From the cell containing the given text, extract its center point as (X, Y) coordinate. 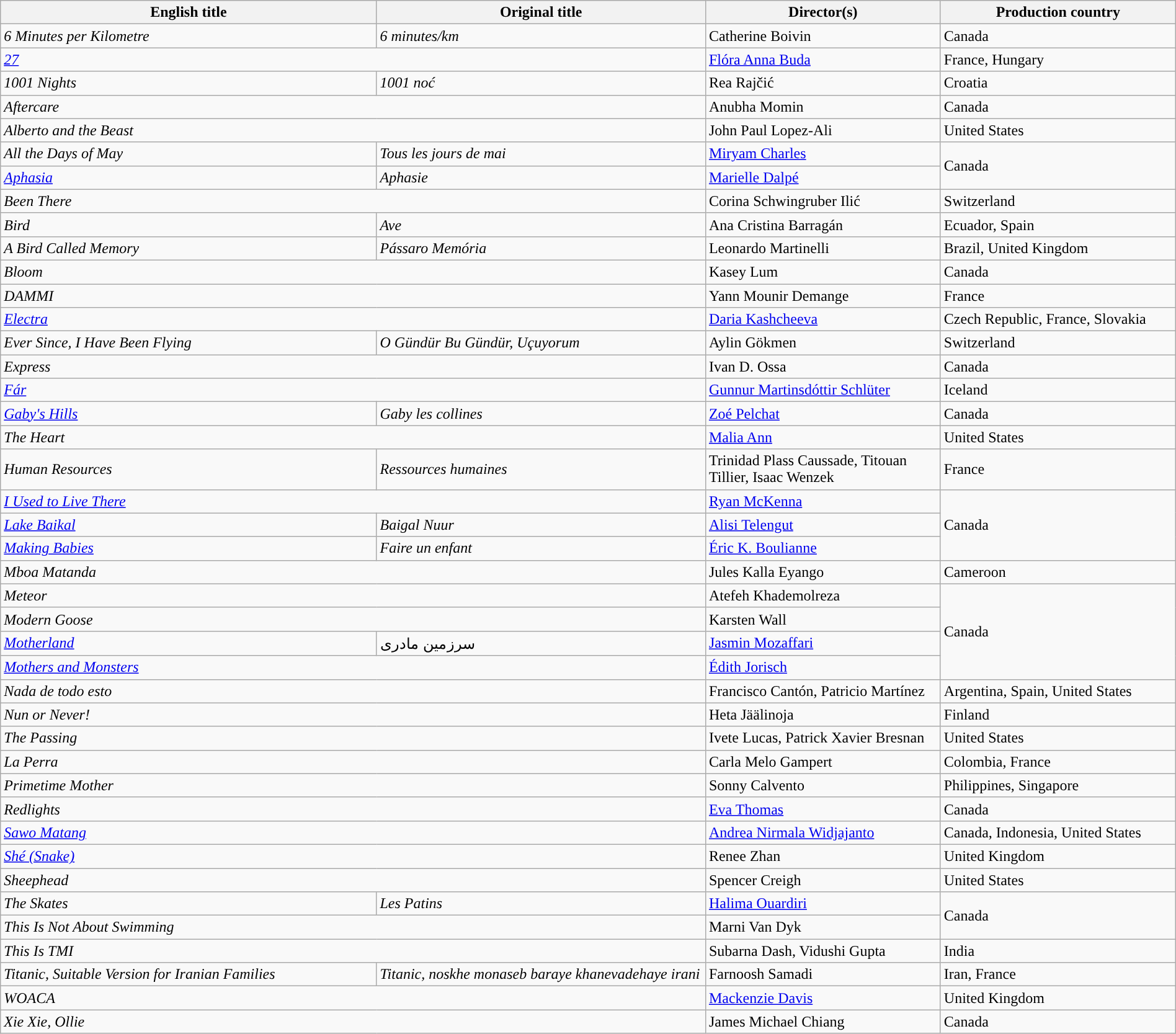
Sheephead (354, 880)
Carla Melo Gampert (822, 762)
Aphasie (541, 177)
Andrea Nirmala Widjajanto (822, 832)
Mothers and Monsters (354, 667)
Mackenzie Davis (822, 998)
Francisco Cantón, Patricio Martínez (822, 691)
Production country (1058, 12)
This Is TMI (354, 951)
Primetime Mother (354, 785)
Original title (541, 12)
Redlights (354, 809)
Malia Ann (822, 437)
A Bird Called Memory (189, 248)
The Passing (354, 738)
6 Minutes per Kilometre (189, 36)
Colombia, France (1058, 762)
I Used to Live There (354, 501)
Ivan D. Ossa (822, 367)
Making Babies (189, 548)
Cameroon (1058, 572)
Canada, Indonesia, United States (1058, 832)
Faire un enfant (541, 548)
This Is Not About Swimming (354, 927)
Ave (541, 225)
Anubha Momin (822, 107)
Jasmin Mozaffari (822, 643)
India (1058, 951)
Bloom (354, 272)
Nun or Never! (354, 715)
Meteor (354, 595)
Finland (1058, 715)
Ecuador, Spain (1058, 225)
Mboa Matanda (354, 572)
Titanic, Suitable Version for Iranian Families (189, 974)
All the Days of May (189, 154)
John Paul Lopez-Ali (822, 130)
Spencer Creigh (822, 880)
Been There (354, 201)
Iran, France (1058, 974)
27 (354, 60)
Titanic, noskhe monaseb baraye khanevadehaye irani (541, 974)
Édith Jorisch (822, 667)
Director(s) (822, 12)
Bird (189, 225)
Corina Schwingruber Ilić (822, 201)
Renee Zhan (822, 856)
Lake Baikal (189, 525)
Halima Ouardiri (822, 904)
Alberto and the Beast (354, 130)
Philippines, Singapore (1058, 785)
Daria Kashcheeva (822, 319)
France, Hungary (1058, 60)
Tous les jours de mai (541, 154)
Ressources humaines (541, 469)
Subarna Dash, Vidushi Gupta (822, 951)
Atefeh Khademolreza (822, 595)
Xie Xie, Ollie (354, 1022)
Éric K. Boulianne (822, 548)
Heta Jäälinoja (822, 715)
Argentina, Spain, United States (1058, 691)
Human Resources (189, 469)
Flóra Anna Buda (822, 60)
Farnoosh Samadi (822, 974)
WOACA (354, 998)
Ever Since, I Have Been Flying (189, 343)
Czech Republic, France, Slovakia (1058, 319)
Nada de todo esto (354, 691)
Catherine Boivin (822, 36)
Leonardo Martinelli (822, 248)
Ryan McKenna (822, 501)
Les Patins (541, 904)
Aylin Gökmen (822, 343)
Gunnur Martinsdóttir Schlüter (822, 390)
Kasey Lum (822, 272)
Yann Mounir Demange (822, 296)
1001 noć (541, 83)
Marni Van Dyk (822, 927)
Modern Goose (354, 619)
سرزمین مادری (541, 643)
Aftercare (354, 107)
The Heart (354, 437)
Rea Rajčić (822, 83)
Electra (354, 319)
Croatia (1058, 83)
Express (354, 367)
Miryam Charles (822, 154)
Sawo Matang (354, 832)
Gaby les collines (541, 414)
Baigal Nuur (541, 525)
Karsten Wall (822, 619)
Brazil, United Kingdom (1058, 248)
O Gündür Bu Gündür, Uçuyorum (541, 343)
Sonny Calvento (822, 785)
James Michael Chiang (822, 1022)
Gaby's Hills (189, 414)
English title (189, 12)
Zoé Pelchat (822, 414)
Pássaro Memória (541, 248)
DAMMI (354, 296)
1001 Nights (189, 83)
Fár (354, 390)
Marielle Dalpé (822, 177)
6 minutes/km (541, 36)
Iceland (1058, 390)
Aphasia (189, 177)
Trinidad Plass Caussade, Titouan Tillier, Isaac Wenzek (822, 469)
Shé (Snake) (354, 856)
Eva Thomas (822, 809)
Ana Cristina Barragán (822, 225)
Ivete Lucas, Patrick Xavier Bresnan (822, 738)
Jules Kalla Eyango (822, 572)
Alisi Telengut (822, 525)
Motherland (189, 643)
The Skates (189, 904)
La Perra (354, 762)
